Return the [x, y] coordinate for the center point of the cell that contains the specified text.  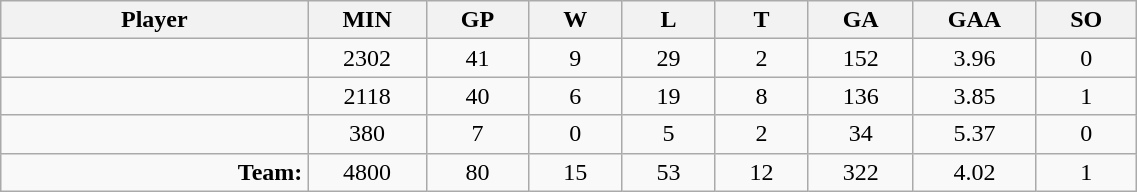
8 [762, 96]
80 [477, 172]
152 [860, 58]
34 [860, 134]
3.85 [974, 96]
15 [576, 172]
6 [576, 96]
53 [668, 172]
3.96 [974, 58]
GA [860, 20]
5 [668, 134]
L [668, 20]
136 [860, 96]
2302 [367, 58]
380 [367, 134]
T [762, 20]
12 [762, 172]
5.37 [974, 134]
7 [477, 134]
W [576, 20]
4800 [367, 172]
SO [1086, 20]
2118 [367, 96]
4.02 [974, 172]
Player [154, 20]
40 [477, 96]
29 [668, 58]
41 [477, 58]
322 [860, 172]
Team: [154, 172]
GAA [974, 20]
19 [668, 96]
GP [477, 20]
9 [576, 58]
MIN [367, 20]
